Return the (X, Y) coordinate for the center point of the cell that contains the specified text.  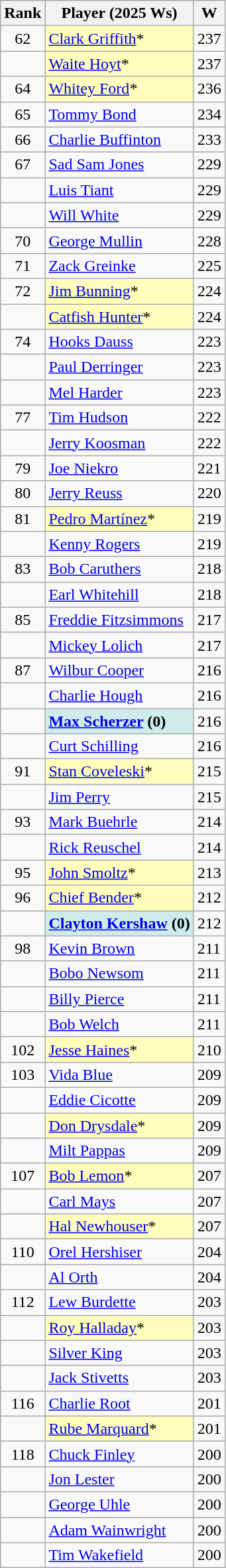
Kevin Brown (119, 948)
Jim Perry (119, 797)
Al Orth (119, 1277)
Joe Niekro (119, 468)
Vida Blue (119, 1075)
236 (209, 89)
Mel Harder (119, 392)
Jerry Koosman (119, 443)
102 (23, 1049)
Carl Mays (119, 1201)
Charlie Root (119, 1403)
210 (209, 1049)
Rube Marquard* (119, 1429)
74 (23, 342)
Clayton Kershaw (0) (119, 923)
Jesse Haines* (119, 1049)
Curt Schilling (119, 746)
Pedro Martínez* (119, 519)
96 (23, 898)
Wilbur Cooper (119, 670)
107 (23, 1176)
80 (23, 493)
Jerry Reuss (119, 493)
66 (23, 139)
213 (209, 873)
Waite Hoyt* (119, 64)
George Uhle (119, 1504)
Tim Wakefield (119, 1555)
Paul Derringer (119, 367)
71 (23, 266)
Mark Buehrle (119, 822)
Hal Newhouser* (119, 1227)
John Smoltz* (119, 873)
George Mullin (119, 240)
Jim Bunning* (119, 291)
98 (23, 948)
Jack Stivetts (119, 1378)
83 (23, 569)
Freddie Fitzsimmons (119, 620)
Earl Whitehill (119, 594)
110 (23, 1252)
Bob Caruthers (119, 569)
221 (209, 468)
95 (23, 873)
Clark Griffith* (119, 39)
116 (23, 1403)
Catfish Hunter* (119, 317)
Silver King (119, 1353)
70 (23, 240)
Billy Pierce (119, 999)
64 (23, 89)
Player (2025 Ws) (119, 13)
Chuck Finley (119, 1454)
Chief Bender* (119, 898)
72 (23, 291)
91 (23, 772)
Adam Wainwright (119, 1529)
85 (23, 620)
Roy Halladay* (119, 1328)
87 (23, 670)
93 (23, 822)
Zack Greinke (119, 266)
Rick Reuschel (119, 847)
62 (23, 39)
Will White (119, 215)
103 (23, 1075)
81 (23, 519)
Charlie Buffinton (119, 139)
Orel Hershiser (119, 1252)
Lew Burdette (119, 1302)
Sad Sam Jones (119, 165)
Luis Tiant (119, 190)
Max Scherzer (0) (119, 721)
234 (209, 114)
Hooks Dauss (119, 342)
Charlie Hough (119, 695)
Bob Welch (119, 1024)
225 (209, 266)
77 (23, 418)
79 (23, 468)
220 (209, 493)
Don Drysdale* (119, 1126)
65 (23, 114)
Bobo Newsom (119, 974)
Kenny Rogers (119, 544)
Mickey Lolich (119, 645)
112 (23, 1302)
Bob Lemon* (119, 1176)
Tommy Bond (119, 114)
Eddie Cicotte (119, 1100)
Stan Coveleski* (119, 772)
67 (23, 165)
W (209, 13)
Whitey Ford* (119, 89)
233 (209, 139)
Rank (23, 13)
Milt Pappas (119, 1151)
Tim Hudson (119, 418)
228 (209, 240)
118 (23, 1454)
Jon Lester (119, 1479)
